Output the [x, y] coordinate of the center of the cell containing the given text.  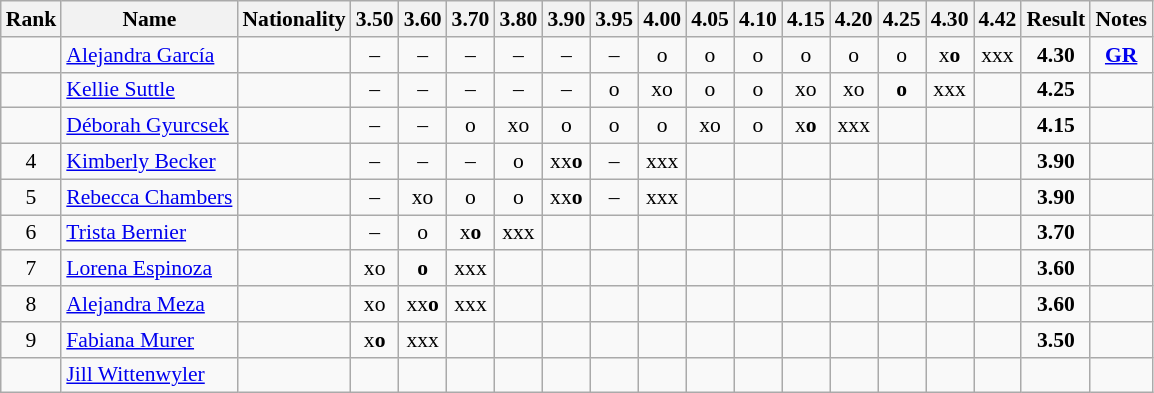
Name [149, 19]
7 [32, 269]
3.95 [614, 19]
Result [1056, 19]
6 [32, 233]
3.80 [518, 19]
4.05 [710, 19]
Déborah Gyurcsek [149, 126]
GR [1121, 55]
4.42 [998, 19]
Fabiana Murer [149, 340]
Trista Bernier [149, 233]
Alejandra Meza [149, 304]
Kimberly Becker [149, 162]
Alejandra García [149, 55]
4.20 [854, 19]
4 [32, 162]
4.00 [662, 19]
5 [32, 197]
Jill Wittenwyler [149, 375]
Notes [1121, 19]
8 [32, 304]
Lorena Espinoza [149, 269]
Nationality [294, 19]
Rebecca Chambers [149, 197]
9 [32, 340]
Kellie Suttle [149, 90]
Rank [32, 19]
4.10 [758, 19]
